Locate the cell with the specified text and output its (X, Y) center coordinate. 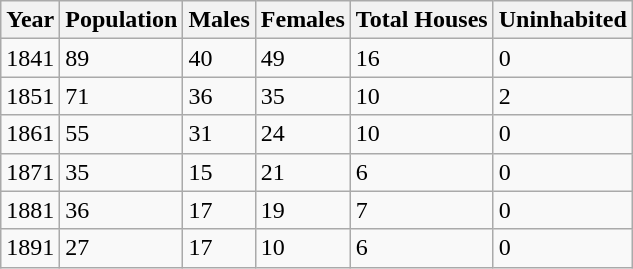
1891 (30, 248)
71 (122, 96)
1881 (30, 210)
49 (302, 58)
1851 (30, 96)
Year (30, 20)
21 (302, 172)
Males (219, 20)
1871 (30, 172)
15 (219, 172)
31 (219, 134)
55 (122, 134)
Females (302, 20)
1841 (30, 58)
89 (122, 58)
Population (122, 20)
27 (122, 248)
Uninhabited (562, 20)
1861 (30, 134)
16 (422, 58)
24 (302, 134)
40 (219, 58)
2 (562, 96)
7 (422, 210)
19 (302, 210)
Total Houses (422, 20)
